Extract the (X, Y) coordinate from the center of the cell holding the provided text.  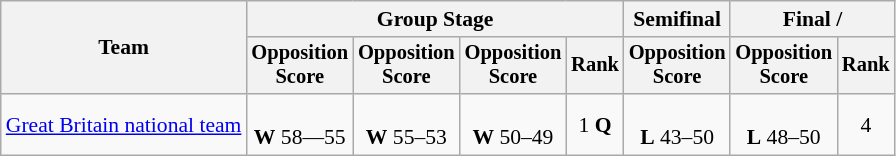
Team (124, 48)
W 50–49 (514, 124)
Group Stage (434, 19)
Great Britain national team (124, 124)
L 43–50 (678, 124)
Final / (812, 19)
Semifinal (678, 19)
1 Q (595, 124)
4 (866, 124)
W 58—55 (300, 124)
L 48–50 (784, 124)
W 55–53 (406, 124)
